Provide the (x, y) coordinate of the cell's center where the given text is located.  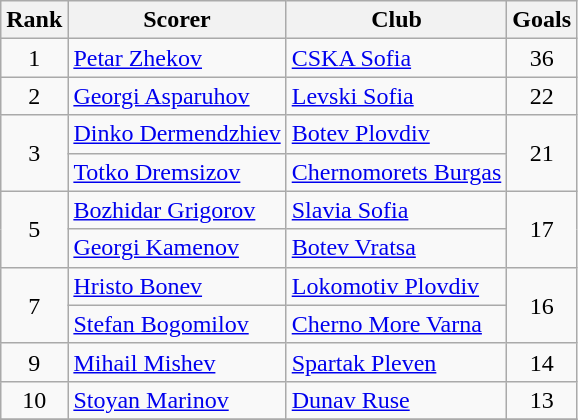
Mihail Mishev (177, 362)
21 (542, 153)
Spartak Pleven (396, 362)
2 (34, 96)
Botev Vratsa (396, 248)
Dinko Dermendzhiev (177, 134)
22 (542, 96)
Rank (34, 20)
17 (542, 229)
Dunav Ruse (396, 400)
Stefan Bogomilov (177, 324)
Goals (542, 20)
9 (34, 362)
Petar Zhekov (177, 58)
Georgi Kamenov (177, 248)
13 (542, 400)
Stoyan Marinov (177, 400)
Slavia Sofia (396, 210)
Totko Dremsizov (177, 172)
3 (34, 153)
Lokomotiv Plovdiv (396, 286)
Botev Plovdiv (396, 134)
16 (542, 305)
10 (34, 400)
Georgi Asparuhov (177, 96)
14 (542, 362)
1 (34, 58)
Chernomorets Burgas (396, 172)
36 (542, 58)
7 (34, 305)
Cherno More Varna (396, 324)
5 (34, 229)
Hristo Bonev (177, 286)
CSKA Sofia (396, 58)
Club (396, 20)
Bozhidar Grigorov (177, 210)
Levski Sofia (396, 96)
Scorer (177, 20)
